Find where the given text appears and provide that cell's center as [x, y] coordinate. 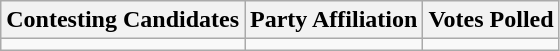
Contesting Candidates [123, 20]
Votes Polled [491, 20]
Party Affiliation [334, 20]
